Determine the [X, Y] coordinate at the center of the cell enclosing the given text.  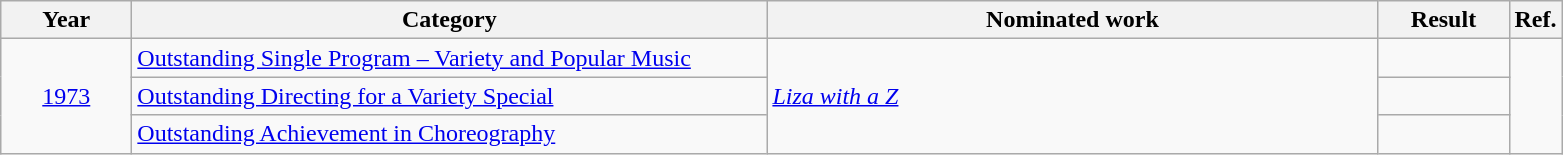
Ref. [1536, 20]
Category [450, 20]
Liza with a Z [1072, 96]
Year [66, 20]
Nominated work [1072, 20]
1973 [66, 96]
Outstanding Achievement in Choreography [450, 134]
Result [1444, 20]
Outstanding Directing for a Variety Special [450, 96]
Outstanding Single Program – Variety and Popular Music [450, 58]
